Return (X, Y) of the center of cell containing provided text 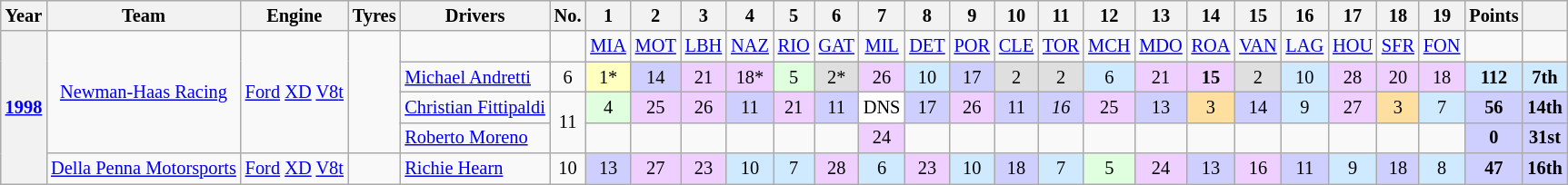
2* (836, 77)
7th (1544, 77)
DNS (882, 107)
MOT (656, 46)
CLE (1016, 46)
14th (1544, 107)
MCH (1109, 46)
12 (1109, 15)
TOR (1061, 46)
56 (1493, 107)
ROA (1211, 46)
Roberto Moreno (474, 138)
Year (24, 15)
1 (607, 15)
Tyres (375, 15)
MIL (882, 46)
FON (1442, 46)
MIA (607, 46)
47 (1493, 169)
DET (927, 46)
Della Penna Motorsports (144, 169)
18* (750, 77)
Team (144, 15)
1998 (24, 107)
20 (1398, 77)
No. (568, 15)
112 (1493, 77)
19 (1442, 15)
RIO (794, 46)
Engine (295, 15)
NAZ (750, 46)
0 (1493, 138)
1* (607, 77)
16th (1544, 169)
Drivers (474, 15)
31st (1544, 138)
Newman-Haas Racing (144, 92)
Richie Hearn (474, 169)
MDO (1160, 46)
SFR (1398, 46)
Christian Fittipaldi (474, 107)
GAT (836, 46)
Points (1493, 15)
Michael Andretti (474, 77)
VAN (1258, 46)
LAG (1305, 46)
LBH (704, 46)
HOU (1353, 46)
POR (973, 46)
